Return the [X, Y] coordinate for the center point of the cell that contains the specified text.  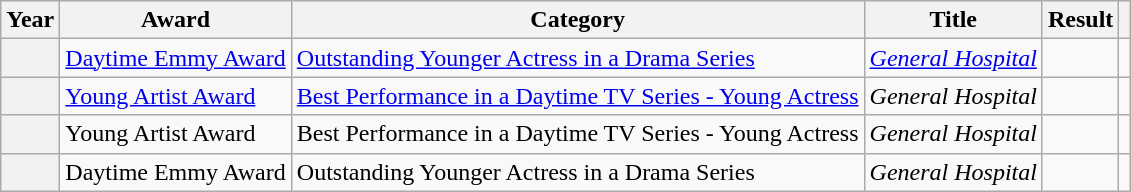
Result [1080, 20]
Category [578, 20]
Title [953, 20]
Award [176, 20]
Year [30, 20]
